Search for the cell housing the specified text and yield its (x, y) center coordinate. 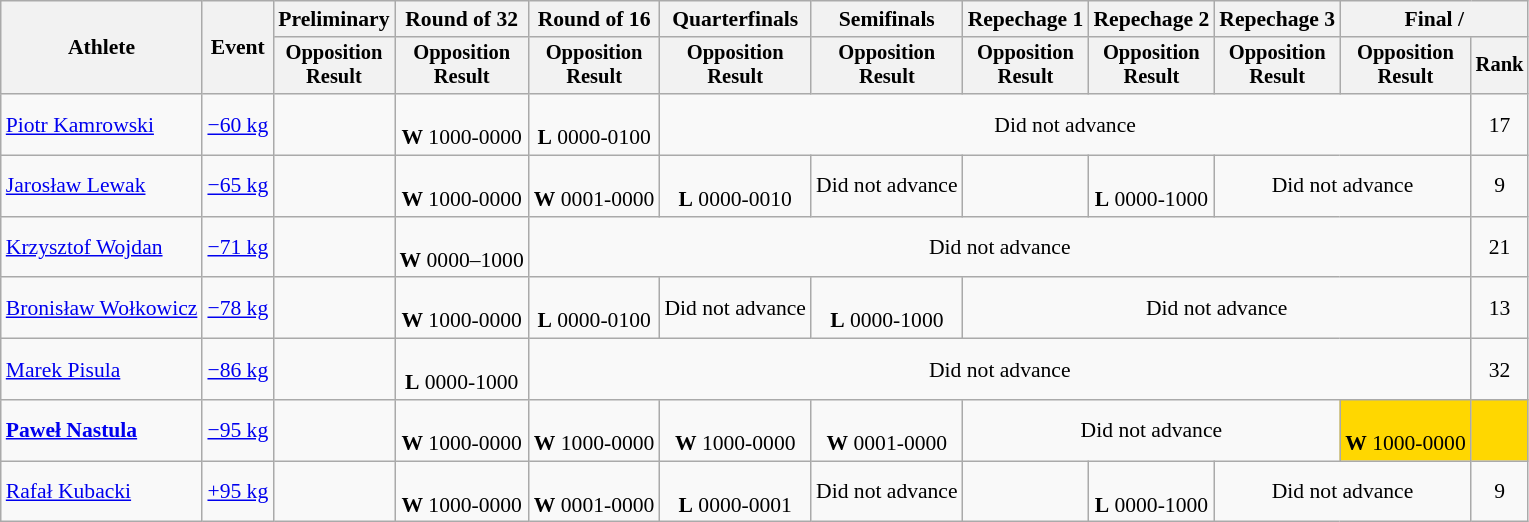
Preliminary (334, 19)
Repechage 2 (1151, 19)
Rank (1500, 66)
Athlete (102, 48)
Round of 32 (462, 19)
Marek Pisula (102, 370)
−65 kg (238, 186)
−71 kg (238, 248)
Repechage 1 (1026, 19)
Piotr Kamrowski (102, 124)
Paweł Nastula (102, 430)
Repechage 3 (1277, 19)
Quarterfinals (735, 19)
Jarosław Lewak (102, 186)
21 (1500, 248)
Rafał Kubacki (102, 492)
L 0000-0010 (735, 186)
W 0000–1000 (462, 248)
32 (1500, 370)
Bronisław Wołkowicz (102, 308)
+95 kg (238, 492)
L 0000-0001 (735, 492)
−86 kg (238, 370)
13 (1500, 308)
Krzysztof Wojdan (102, 248)
Round of 16 (594, 19)
−60 kg (238, 124)
Semifinals (887, 19)
−95 kg (238, 430)
17 (1500, 124)
Final / (1434, 19)
Event (238, 48)
−78 kg (238, 308)
